Pinpoint the cell where the given text exists, returning its [X, Y] midpoint coordinate. 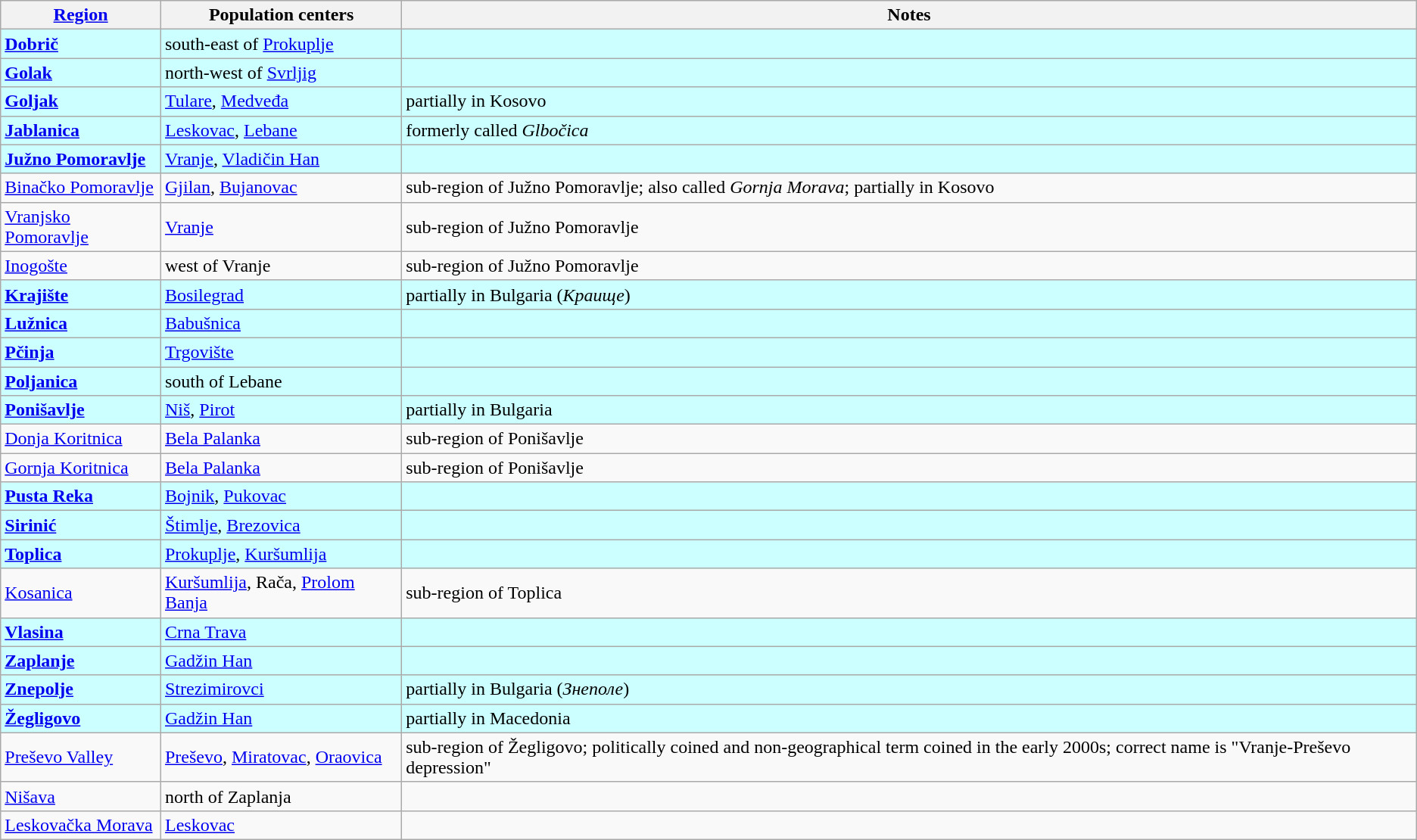
Lužnica [81, 323]
Kuršumlija, Rača, Prolom Banja [281, 593]
Štimlje, Brezovica [281, 525]
Toplica [81, 554]
Preševo Valley [81, 757]
Population centers [281, 15]
Region [81, 15]
Poljanica [81, 381]
partially in Kosovo [910, 101]
Vranje [281, 227]
Pčinja [81, 352]
north-west of Svrljig [281, 73]
sub-region of Južno Pomoravlje; also called Gornja Morava; partially in Kosovo [910, 188]
Zaplanje [81, 661]
Leskovac [281, 825]
Tulare, Medveđa [281, 101]
Crna Trava [281, 632]
Kosanica [81, 593]
Notes [910, 15]
Južno Pomoravlje [81, 159]
Žegligovo [81, 718]
Znepolje [81, 689]
partially in Bulgaria [910, 410]
Gjilan, Bujanovac [281, 188]
Leskovac, Lebane [281, 130]
west of Vranje [281, 266]
north of Zaplanja [281, 796]
Niš, Pirot [281, 410]
Strezimirovci [281, 689]
Pusta Reka [81, 496]
partially in Bulgaria (Краище) [910, 294]
Nišava [81, 796]
south of Lebane [281, 381]
Leskovačka Morava [81, 825]
Vlasina [81, 632]
Dobrič [81, 44]
Binačko Pomoravlje [81, 188]
Donja Koritnica [81, 439]
Vranje, Vladičin Han [281, 159]
sub-region of Žegligovo; politically coined and non-geographical term coined in the early 2000s; correct name is "Vranje-Preševo depression" [910, 757]
Ponišavlje [81, 410]
partially in Bulgaria (Знеполе) [910, 689]
Goljak [81, 101]
Preševo, Miratovac, Oraovica [281, 757]
partially in Macedonia [910, 718]
Golak [81, 73]
sub-region of Toplica [910, 593]
Gornja Koritnica [81, 468]
Krajište [81, 294]
south-east of Prokuplje [281, 44]
Bosilegrad [281, 294]
Inogošte [81, 266]
Prokuplje, Kuršumlija [281, 554]
formerly called Glbočica [910, 130]
Bojnik, Pukovac [281, 496]
Babušnica [281, 323]
Jablanica [81, 130]
Trgovište [281, 352]
Vranjsko Pomoravlje [81, 227]
Sirinić [81, 525]
